For the text-containing cell, return its midpoint in [x, y] coordinate format. 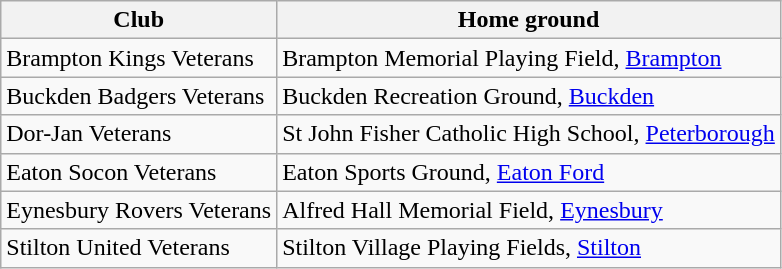
Brampton Memorial Playing Field, Brampton [529, 58]
Dor-Jan Veterans [139, 134]
Eynesbury Rovers Veterans [139, 210]
Alfred Hall Memorial Field, Eynesbury [529, 210]
Brampton Kings Veterans [139, 58]
Stilton Village Playing Fields, Stilton [529, 248]
Club [139, 20]
Buckden Badgers Veterans [139, 96]
St John Fisher Catholic High School, Peterborough [529, 134]
Home ground [529, 20]
Eaton Sports Ground, Eaton Ford [529, 172]
Buckden Recreation Ground, Buckden [529, 96]
Stilton United Veterans [139, 248]
Eaton Socon Veterans [139, 172]
